Extract the [x, y] coordinate from the center of the cell holding the provided text.  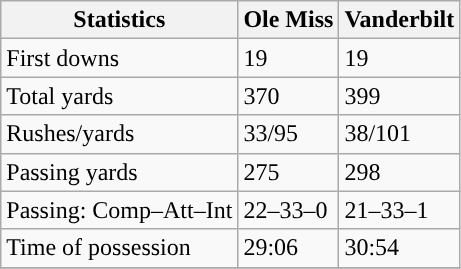
Passing yards [120, 172]
298 [400, 172]
22–33–0 [288, 210]
Ole Miss [288, 20]
Vanderbilt [400, 20]
38/101 [400, 134]
Rushes/yards [120, 134]
First downs [120, 58]
33/95 [288, 134]
21–33–1 [400, 210]
Total yards [120, 96]
30:54 [400, 248]
Passing: Comp–Att–Int [120, 210]
Statistics [120, 20]
Time of possession [120, 248]
370 [288, 96]
29:06 [288, 248]
275 [288, 172]
399 [400, 96]
